Extract the (X, Y) coordinate from the center of the cell holding the provided text.  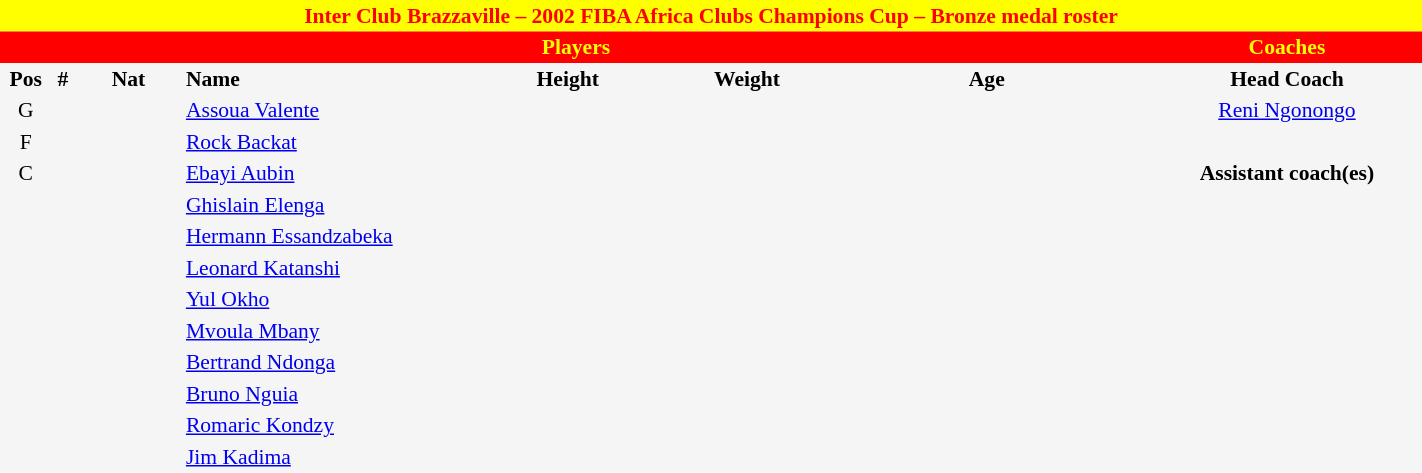
F (26, 142)
Yul Okho (323, 300)
Pos (26, 79)
Rock Backat (323, 142)
Head Coach (1287, 79)
Bruno Nguia (323, 394)
# (64, 79)
Assoua Valente (323, 110)
Mvoula Mbany (323, 331)
Weight (746, 79)
Height (568, 79)
C (26, 174)
Name (323, 79)
Jim Kadima (323, 457)
Age (987, 79)
Players (576, 48)
Reni Ngonongo (1287, 110)
Ebayi Aubin (323, 174)
Leonard Katanshi (323, 268)
Inter Club Brazzaville – 2002 FIBA Africa Clubs Champions Cup – Bronze medal roster (711, 16)
Ghislain Elenga (323, 205)
Bertrand Ndonga (323, 362)
Nat (128, 79)
Coaches (1287, 48)
Assistant coach(es) (1287, 174)
Hermann Essandzabeka (323, 236)
Romaric Kondzy (323, 426)
G (26, 110)
